Return [X, Y] of the center of cell containing provided text 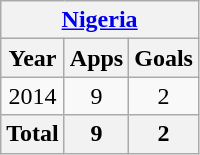
2014 [33, 96]
Goals [164, 58]
Year [33, 58]
Nigeria [100, 20]
Total [33, 134]
Apps [96, 58]
